Scan for the cell matching the given text and deliver its (x, y) coordinate at center. 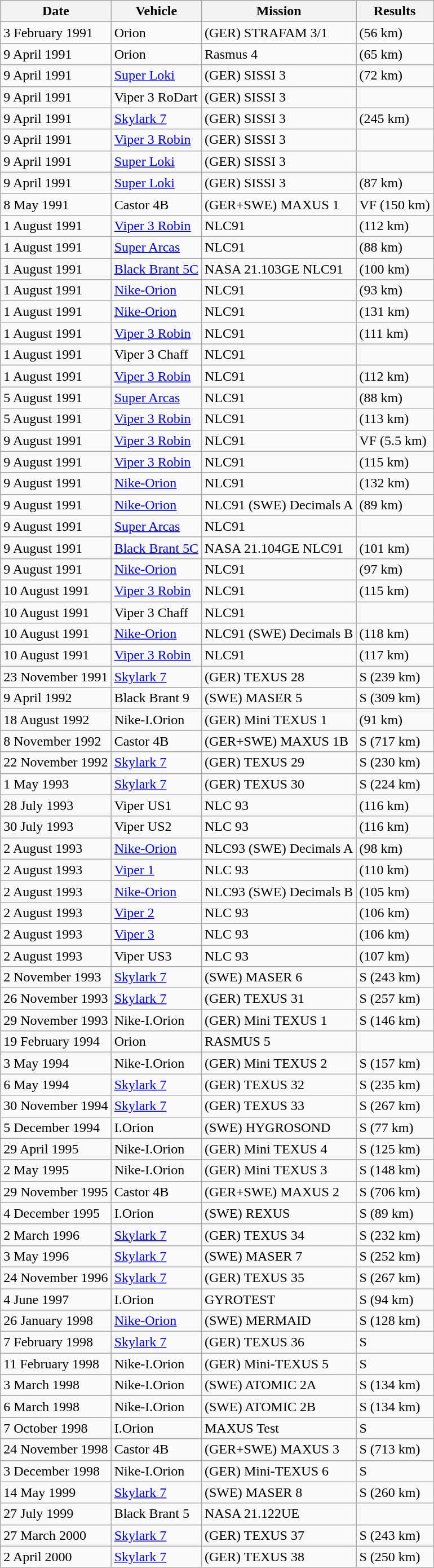
(87 km) (395, 183)
Black Brant 5 (156, 1514)
26 November 1993 (56, 999)
S (309 km) (395, 698)
(GER) TEXUS 29 (278, 763)
28 July 1993 (56, 805)
2 May 1995 (56, 1170)
Viper 3 (156, 934)
8 May 1991 (56, 204)
(72 km) (395, 76)
(132 km) (395, 483)
NLC93 (SWE) Decimals B (278, 891)
24 November 1996 (56, 1278)
(GER+SWE) MAXUS 1 (278, 204)
(GER) TEXUS 32 (278, 1085)
(SWE) MERMAID (278, 1321)
S (94 km) (395, 1299)
(GER) TEXUS 35 (278, 1278)
S (89 km) (395, 1213)
S (232 km) (395, 1235)
(SWE) MASER 6 (278, 977)
VF (5.5 km) (395, 441)
29 November 1995 (56, 1192)
S (250 km) (395, 1557)
(GER) STRAFAM 3/1 (278, 33)
6 May 1994 (56, 1085)
24 November 1998 (56, 1450)
NLC91 (SWE) Decimals A (278, 505)
(GER) Mini-TEXUS 6 (278, 1471)
(89 km) (395, 505)
Viper US1 (156, 805)
Rasmus 4 (278, 54)
S (713 km) (395, 1450)
27 July 1999 (56, 1514)
S (128 km) (395, 1321)
(GER) TEXUS 37 (278, 1535)
GYROTEST (278, 1299)
Vehicle (156, 11)
23 November 1991 (56, 677)
(SWE) ATOMIC 2B (278, 1407)
(118 km) (395, 634)
Viper 3 RoDart (156, 97)
(56 km) (395, 33)
(SWE) MASER 5 (278, 698)
(97 km) (395, 569)
(SWE) HYGROSOND (278, 1127)
27 March 2000 (56, 1535)
S (77 km) (395, 1127)
(GER) Mini TEXUS 3 (278, 1170)
S (235 km) (395, 1085)
30 July 1993 (56, 827)
S (257 km) (395, 999)
Viper 1 (156, 870)
(SWE) ATOMIC 2A (278, 1385)
RASMUS 5 (278, 1042)
7 February 1998 (56, 1342)
3 February 1991 (56, 33)
Black Brant 9 (156, 698)
5 December 1994 (56, 1127)
(110 km) (395, 870)
(SWE) MASER 8 (278, 1492)
3 May 1994 (56, 1063)
11 February 1998 (56, 1364)
Results (395, 11)
(GER) Mini TEXUS 4 (278, 1149)
30 November 1994 (56, 1106)
Viper US2 (156, 827)
4 June 1997 (56, 1299)
26 January 1998 (56, 1321)
4 December 1995 (56, 1213)
VF (150 km) (395, 204)
S (157 km) (395, 1063)
(SWE) REXUS (278, 1213)
S (252 km) (395, 1256)
(GER) TEXUS 33 (278, 1106)
S (239 km) (395, 677)
29 November 1993 (56, 1020)
(GER) TEXUS 31 (278, 999)
(GER) TEXUS 34 (278, 1235)
NLC91 (SWE) Decimals B (278, 634)
(107 km) (395, 956)
(GER+SWE) MAXUS 3 (278, 1450)
S (224 km) (395, 784)
1 May 1993 (56, 784)
(93 km) (395, 290)
(GER) TEXUS 28 (278, 677)
S (148 km) (395, 1170)
3 May 1996 (56, 1256)
(111 km) (395, 333)
NASA 21.122UE (278, 1514)
S (146 km) (395, 1020)
(113 km) (395, 419)
Viper 2 (156, 913)
(65 km) (395, 54)
NASA 21.104GE NLC91 (278, 548)
(GER) Mini-TEXUS 5 (278, 1364)
NLC93 (SWE) Decimals A (278, 848)
S (230 km) (395, 763)
(105 km) (395, 891)
Viper US3 (156, 956)
3 December 1998 (56, 1471)
NASA 21.103GE NLC91 (278, 269)
(98 km) (395, 848)
S (125 km) (395, 1149)
S (717 km) (395, 741)
14 May 1999 (56, 1492)
(SWE) MASER 7 (278, 1256)
7 October 1998 (56, 1428)
Date (56, 11)
(GER+SWE) MAXUS 2 (278, 1192)
(GER) TEXUS 36 (278, 1342)
S (260 km) (395, 1492)
18 August 1992 (56, 720)
22 November 1992 (56, 763)
(GER) TEXUS 30 (278, 784)
29 April 1995 (56, 1149)
(117 km) (395, 655)
8 November 1992 (56, 741)
(100 km) (395, 269)
2 April 2000 (56, 1557)
S (706 km) (395, 1192)
Mission (278, 11)
(101 km) (395, 548)
(GER+SWE) MAXUS 1B (278, 741)
(GER) TEXUS 38 (278, 1557)
3 March 1998 (56, 1385)
(GER) Mini TEXUS 2 (278, 1063)
(245 km) (395, 118)
MAXUS Test (278, 1428)
19 February 1994 (56, 1042)
9 April 1992 (56, 698)
2 November 1993 (56, 977)
(131 km) (395, 312)
(91 km) (395, 720)
2 March 1996 (56, 1235)
6 March 1998 (56, 1407)
